Find where the given text appears and provide that cell's center as [x, y] coordinate. 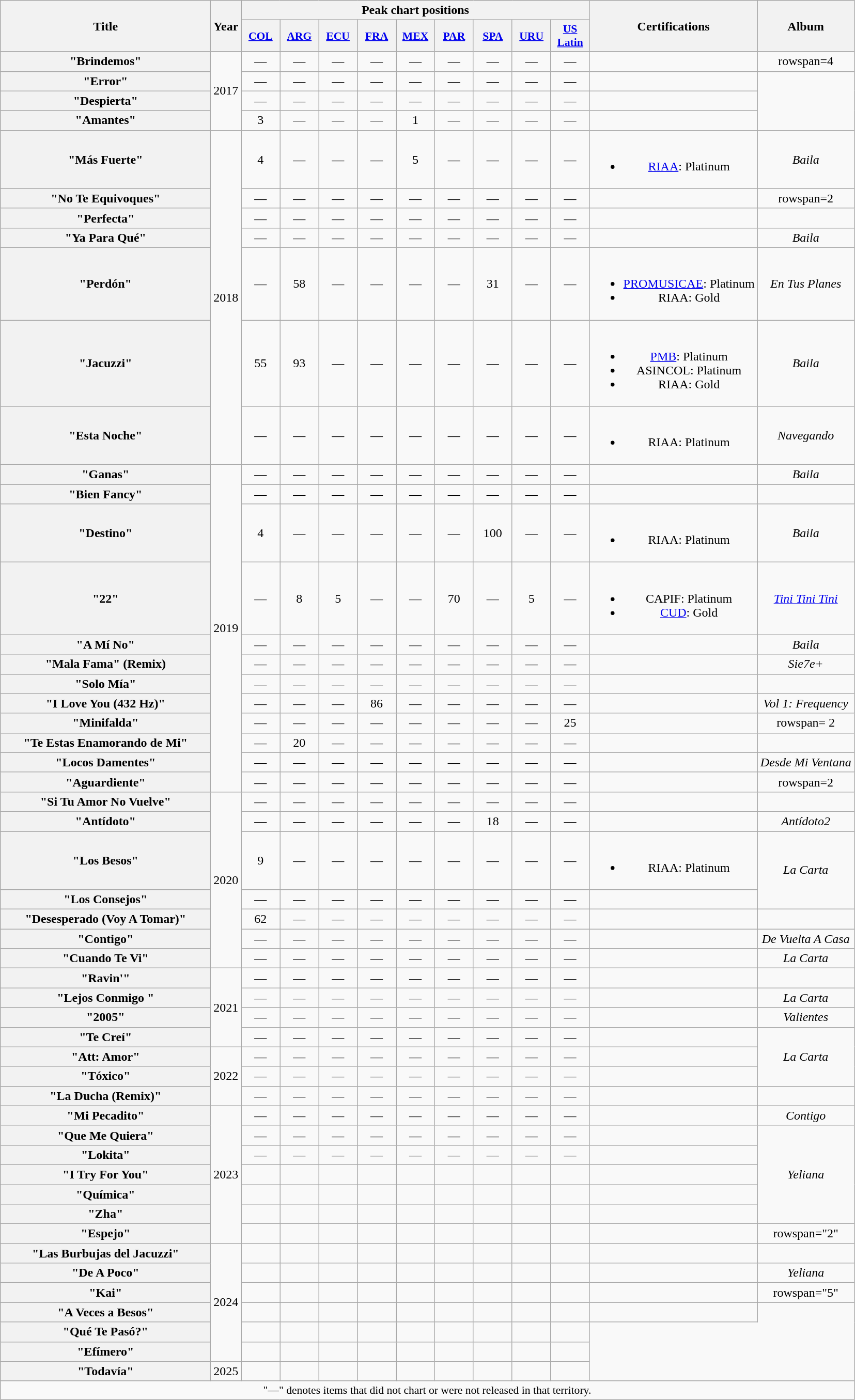
SPA [493, 36]
"Zha" [105, 1214]
Navegando [806, 436]
PROMUSICAE: PlatinumRIAA: Gold [674, 284]
"22" [105, 599]
MEX [415, 36]
Contigo [806, 1115]
"La Ducha (Remix)" [105, 1096]
2019 [226, 628]
"Ganas" [105, 475]
"Aguardiente" [105, 782]
Tini Tini Tini [806, 599]
"Amantes" [105, 120]
"Química" [105, 1194]
"Kai" [105, 1293]
"Desesperado (Voy A Tomar)" [105, 919]
Title [105, 26]
2020 [226, 880]
De Vuelta A Casa [806, 939]
PAR [454, 36]
62 [260, 919]
"Locos Damentes" [105, 762]
USLatin [570, 36]
"De A Poco" [105, 1273]
"Perfecta" [105, 218]
Certifications [674, 26]
"Jacuzzi" [105, 364]
"Brindemos" [105, 61]
58 [300, 284]
"Lokita" [105, 1155]
Peak chart positions [415, 10]
"Espejo" [105, 1234]
1 [415, 120]
"Efímero" [105, 1351]
"—" denotes items that did not chart or were not released in that territory. [427, 1390]
2024 [226, 1302]
URU [531, 36]
"Te Estas Enamorando de Mi" [105, 743]
20 [300, 743]
FRA [377, 36]
rowspan= 2 [806, 723]
8 [300, 599]
"Si Tu Amor No Vuelve" [105, 801]
"Perdón" [105, 284]
"Lejos Conmigo " [105, 998]
2021 [226, 1008]
"Error" [105, 81]
"2005" [105, 1017]
18 [493, 821]
rowspan="2" [806, 1234]
"A Mí No" [105, 644]
"Contigo" [105, 939]
93 [300, 364]
9 [260, 860]
Valientes [806, 1017]
rowspan=4 [806, 61]
ECU [338, 36]
"Mi Pecadito" [105, 1115]
Year [226, 26]
"Bien Fancy" [105, 494]
Sie7e+ [806, 664]
"Que Me Quiera" [105, 1135]
"Esta Noche" [105, 436]
CAPIF: PlatinumCUD: Gold [674, 599]
"Las Burbujas del Jacuzzi" [105, 1253]
3 [260, 120]
ARG [300, 36]
"Los Besos" [105, 860]
rowspan="5" [806, 1293]
Antídoto2 [806, 821]
"Solo Mía" [105, 684]
"Att: Amor" [105, 1057]
2017 [226, 91]
"Te Creí" [105, 1037]
PMB: PlatinumASINCOL: PlatinumRIAA: Gold [674, 364]
"Mala Fama" (Remix) [105, 664]
"Cuando Te Vi" [105, 958]
2025 [226, 1371]
"Más Fuerte" [105, 159]
"Ravin'" [105, 978]
Album [806, 26]
31 [493, 284]
"No Te Equivoques" [105, 198]
En Tus Planes [806, 284]
COL [260, 36]
"Minifalda" [105, 723]
2018 [226, 297]
Vol 1: Frequency [806, 703]
"Tóxico" [105, 1076]
"I Try For You" [105, 1174]
25 [570, 723]
2023 [226, 1174]
70 [454, 599]
"Despierta" [105, 101]
"Los Consejos" [105, 900]
"Qué Te Pasó?" [105, 1332]
"A Veces a Besos" [105, 1312]
55 [260, 364]
"I Love You (432 Hz)" [105, 703]
"Todavía" [105, 1371]
"Ya Para Qué" [105, 238]
86 [377, 703]
2022 [226, 1076]
"Antídoto" [105, 821]
100 [493, 533]
Desde Mi Ventana [806, 762]
"Destino" [105, 533]
